Pinpoint the cell where the given text exists, returning its [x, y] midpoint coordinate. 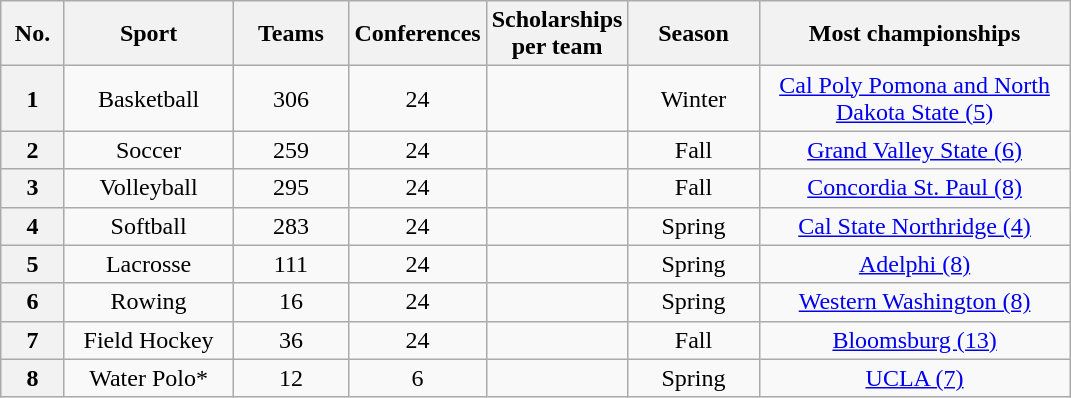
4 [33, 226]
306 [291, 98]
8 [33, 378]
2 [33, 150]
Soccer [148, 150]
Lacrosse [148, 264]
UCLA (7) [914, 378]
283 [291, 226]
Basketball [148, 98]
Winter [694, 98]
7 [33, 340]
111 [291, 264]
No. [33, 34]
Volleyball [148, 188]
Grand Valley State (6) [914, 150]
Concordia St. Paul (8) [914, 188]
Season [694, 34]
Water Polo* [148, 378]
5 [33, 264]
Scholarshipsper team [557, 34]
259 [291, 150]
1 [33, 98]
12 [291, 378]
Softball [148, 226]
Most championships [914, 34]
Adelphi (8) [914, 264]
Sport [148, 34]
Western Washington (8) [914, 302]
16 [291, 302]
Teams [291, 34]
295 [291, 188]
Cal Poly Pomona and North Dakota State (5) [914, 98]
Field Hockey [148, 340]
Conferences [418, 34]
Bloomsburg (13) [914, 340]
Rowing [148, 302]
3 [33, 188]
36 [291, 340]
Cal State Northridge (4) [914, 226]
